Determine the [X, Y] coordinate at the center of the cell enclosing the given text.  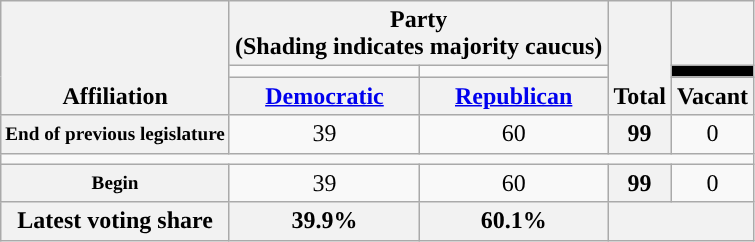
Vacant [712, 96]
Begin [116, 183]
End of previous legislature [116, 134]
Democratic [324, 96]
Republican [514, 96]
Latest voting share [116, 221]
39.9% [324, 221]
60.1% [514, 221]
Party (Shading indicates majority caucus) [418, 34]
Affiliation [116, 58]
Total [640, 58]
